Output the [X, Y] coordinate of the center of the cell containing the given text.  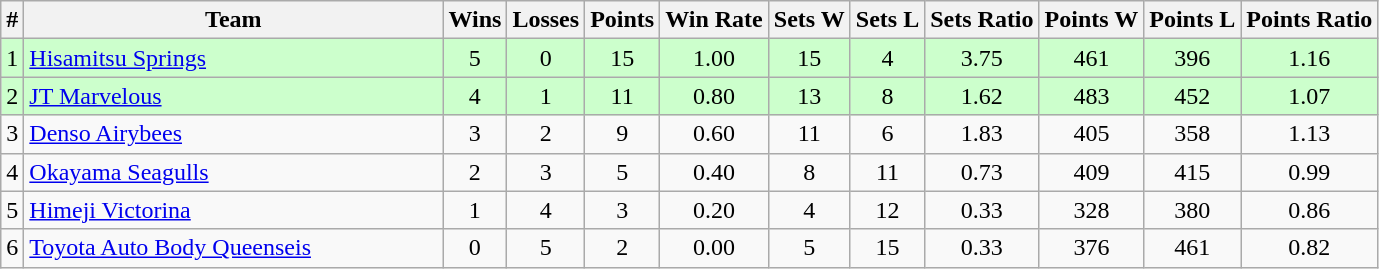
376 [1092, 248]
JT Marvelous [234, 96]
0.40 [714, 172]
0.20 [714, 210]
Sets L [887, 20]
0.73 [982, 172]
396 [1192, 58]
Sets W [809, 20]
Points L [1192, 20]
13 [809, 96]
409 [1092, 172]
0.82 [1310, 248]
0.00 [714, 248]
1.83 [982, 134]
Points W [1092, 20]
Team [234, 20]
Wins [475, 20]
0.99 [1310, 172]
Win Rate [714, 20]
0.86 [1310, 210]
483 [1092, 96]
9 [622, 134]
1.13 [1310, 134]
0.60 [714, 134]
Okayama Seagulls [234, 172]
3.75 [982, 58]
Hisamitsu Springs [234, 58]
380 [1192, 210]
Sets Ratio [982, 20]
Denso Airybees [234, 134]
Points Ratio [1310, 20]
358 [1192, 134]
1.07 [1310, 96]
452 [1192, 96]
1.62 [982, 96]
1.16 [1310, 58]
405 [1092, 134]
1.00 [714, 58]
Losses [546, 20]
Himeji Victorina [234, 210]
328 [1092, 210]
Points [622, 20]
Toyota Auto Body Queenseis [234, 248]
0.80 [714, 96]
415 [1192, 172]
# [12, 20]
12 [887, 210]
